Capture the cell that displays the provided text and extract its (x, y) central coordinate. 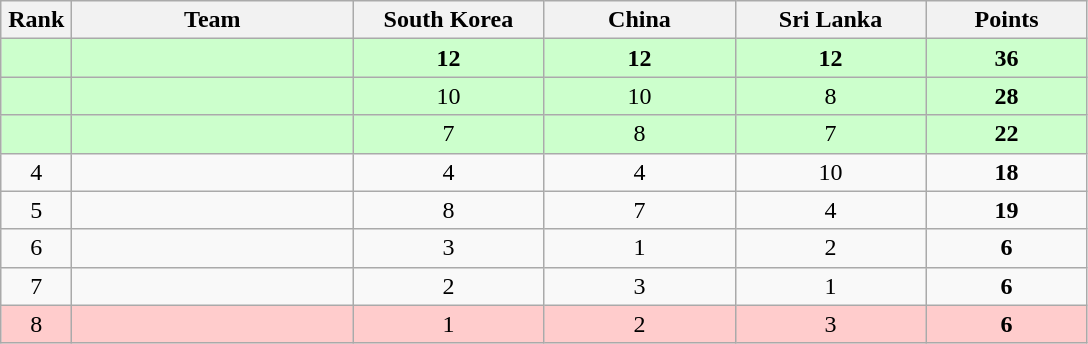
Points (1006, 20)
28 (1006, 96)
18 (1006, 172)
Rank (36, 20)
19 (1006, 210)
South Korea (448, 20)
5 (36, 210)
36 (1006, 58)
22 (1006, 134)
Team (212, 20)
China (640, 20)
Sri Lanka (830, 20)
